Capture the cell that displays the provided text and extract its (x, y) central coordinate. 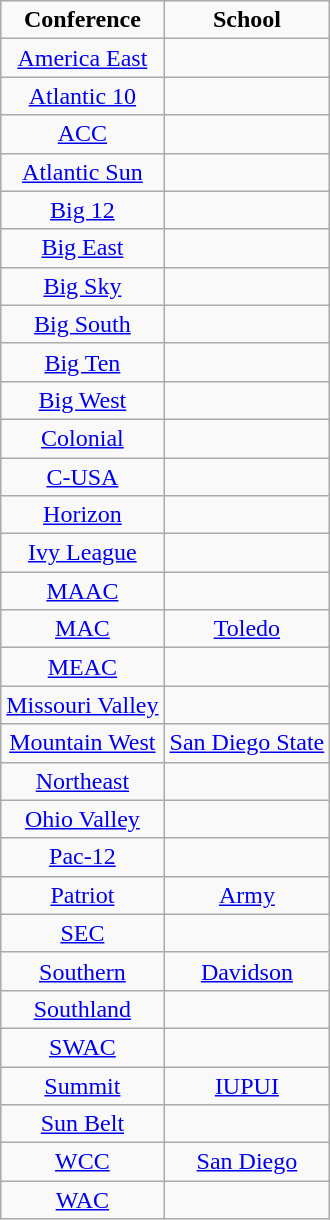
WAC (82, 1200)
C-USA (82, 477)
San Diego (247, 1162)
America East (82, 58)
MAAC (82, 591)
School (247, 20)
Big East (82, 248)
Big Sky (82, 286)
Pac-12 (82, 857)
Atlantic 10 (82, 96)
Ivy League (82, 553)
Mountain West (82, 743)
Horizon (82, 515)
SEC (82, 933)
Patriot (82, 895)
Big South (82, 324)
WCC (82, 1162)
Southern (82, 971)
Northeast (82, 781)
Colonial (82, 438)
SWAC (82, 1047)
Big Ten (82, 362)
Summit (82, 1085)
Ohio Valley (82, 819)
MEAC (82, 667)
Big 12 (82, 210)
Missouri Valley (82, 705)
Conference (82, 20)
ACC (82, 134)
Southland (82, 1009)
IUPUI (247, 1085)
Army (247, 895)
Toledo (247, 629)
San Diego State (247, 743)
Davidson (247, 971)
Big West (82, 400)
Atlantic Sun (82, 172)
MAC (82, 629)
Sun Belt (82, 1124)
